For the text-containing cell, return its midpoint in [X, Y] coordinate format. 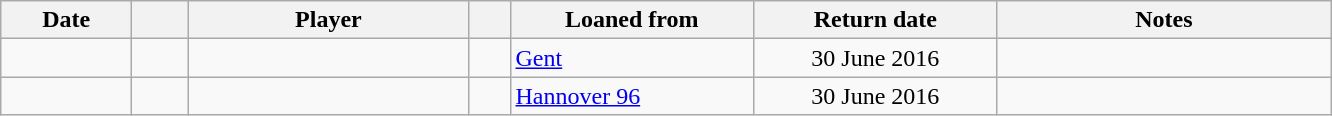
Return date [876, 20]
Hannover 96 [632, 96]
Date [66, 20]
Loaned from [632, 20]
Notes [1164, 20]
Player [328, 20]
Gent [632, 58]
